Determine the (X, Y) coordinate at the center of the cell enclosing the given text.  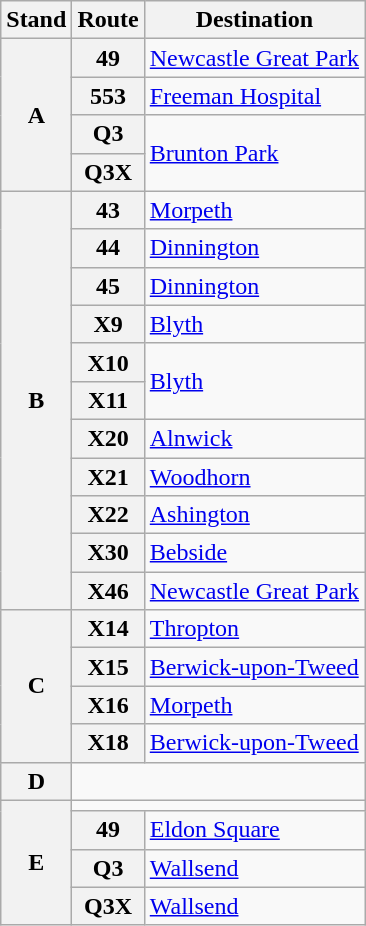
X10 (108, 362)
Ashington (254, 515)
Eldon Square (254, 830)
Stand (36, 20)
E (36, 862)
X16 (108, 705)
553 (108, 96)
C (36, 686)
B (36, 400)
A (36, 115)
Woodhorn (254, 477)
X30 (108, 553)
X9 (108, 324)
X11 (108, 400)
X14 (108, 629)
X20 (108, 438)
X15 (108, 667)
Thropton (254, 629)
Alnwick (254, 438)
X18 (108, 743)
Destination (254, 20)
Bebside (254, 553)
D (36, 781)
X21 (108, 477)
44 (108, 248)
X46 (108, 591)
Brunton Park (254, 153)
43 (108, 210)
Freeman Hospital (254, 96)
X22 (108, 515)
45 (108, 286)
Route (108, 20)
